Find where the given text appears and provide that cell's center as (x, y) coordinate. 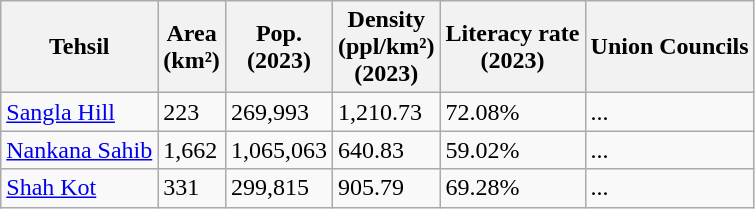
Literacy rate(2023) (512, 47)
Union Councils (670, 47)
Nankana Sahib (80, 150)
299,815 (278, 188)
Shah Kot (80, 188)
905.79 (386, 188)
72.08% (512, 112)
Area(km²) (192, 47)
59.02% (512, 150)
1,210.73 (386, 112)
269,993 (278, 112)
1,065,063 (278, 150)
Sangla Hill (80, 112)
331 (192, 188)
640.83 (386, 150)
1,662 (192, 150)
69.28% (512, 188)
Tehsil (80, 47)
Pop.(2023) (278, 47)
223 (192, 112)
Density(ppl/km²)(2023) (386, 47)
